For the text-containing cell, return its midpoint in (x, y) coordinate format. 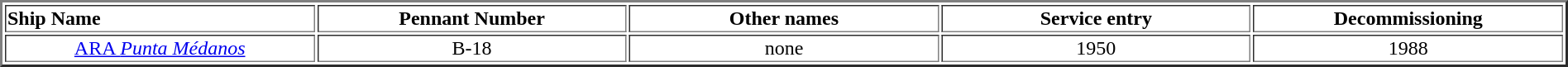
1988 (1408, 48)
Service entry (1096, 18)
Decommissioning (1408, 18)
ARA Punta Médanos (160, 48)
1950 (1096, 48)
Pennant Number (471, 18)
B-18 (471, 48)
Other names (784, 18)
none (784, 48)
Ship Name (160, 18)
